Detect which cell encompasses the target text, then output its (X, Y) center coordinate. 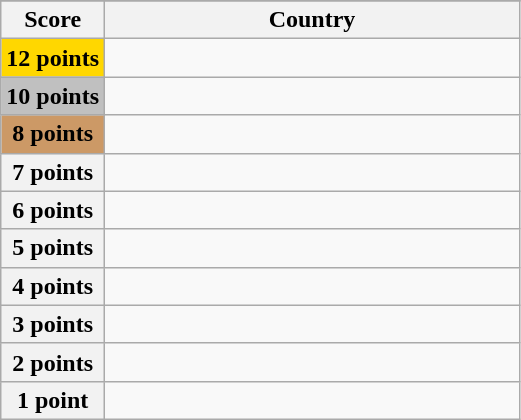
8 points (53, 134)
5 points (53, 248)
3 points (53, 324)
1 point (53, 400)
12 points (53, 58)
4 points (53, 286)
Country (312, 20)
Score (53, 20)
7 points (53, 172)
6 points (53, 210)
2 points (53, 362)
10 points (53, 96)
